Provide the (X, Y) coordinate of the cell's center where the given text is located.  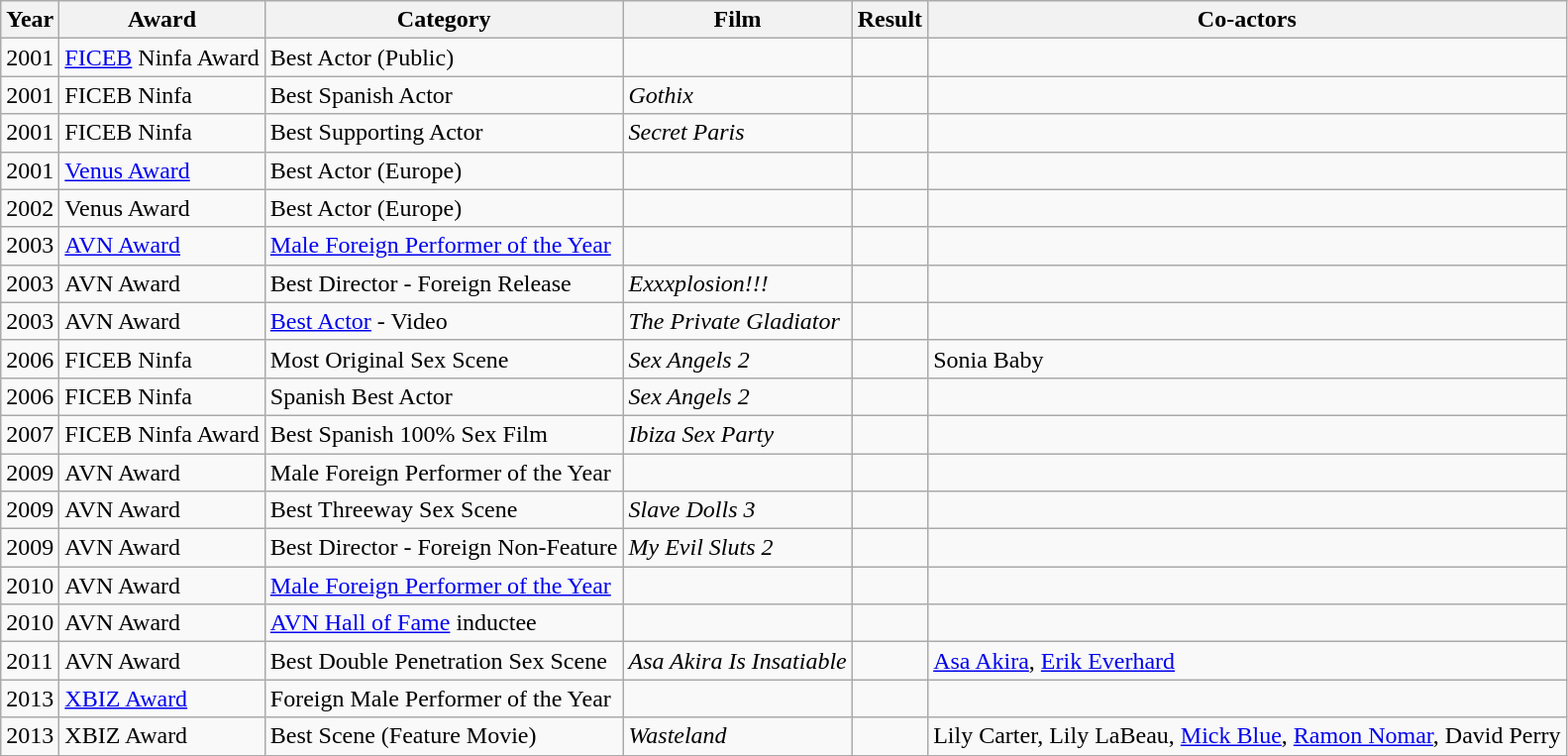
Spanish Best Actor (444, 396)
Foreign Male Performer of the Year (444, 699)
Film (737, 20)
Result (889, 20)
Best Double Penetration Sex Scene (444, 661)
Category (444, 20)
The Private Gladiator (737, 321)
My Evil Sluts 2 (737, 548)
Best Spanish 100% Sex Film (444, 434)
Asa Akira, Erik Everhard (1247, 661)
Exxxplosion!!! (737, 283)
Co-actors (1247, 20)
Lily Carter, Lily LaBeau, Mick Blue, Ramon Nomar, David Perry (1247, 736)
2002 (30, 208)
Year (30, 20)
Best Supporting Actor (444, 133)
AVN Hall of Fame inductee (444, 623)
Secret Paris (737, 133)
2011 (30, 661)
Gothix (737, 95)
Award (162, 20)
Best Threeway Sex Scene (444, 510)
Wasteland (737, 736)
Best Actor (Public) (444, 57)
Ibiza Sex Party (737, 434)
Best Actor - Video (444, 321)
2007 (30, 434)
Asa Akira Is Insatiable (737, 661)
Most Original Sex Scene (444, 359)
Sonia Baby (1247, 359)
Best Scene (Feature Movie) (444, 736)
Best Director - Foreign Non-Feature (444, 548)
Slave Dolls 3 (737, 510)
Best Director - Foreign Release (444, 283)
Best Spanish Actor (444, 95)
